Extract the [X, Y] coordinate from the center of the cell holding the provided text.  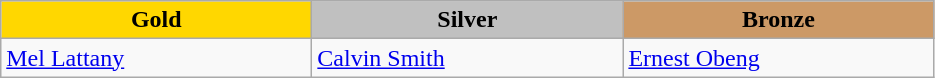
Silver [468, 20]
Mel Lattany [156, 58]
Ernest Obeng [778, 58]
Calvin Smith [468, 58]
Bronze [778, 20]
Gold [156, 20]
